Return the [x, y] coordinate for the center point of the cell that contains the specified text.  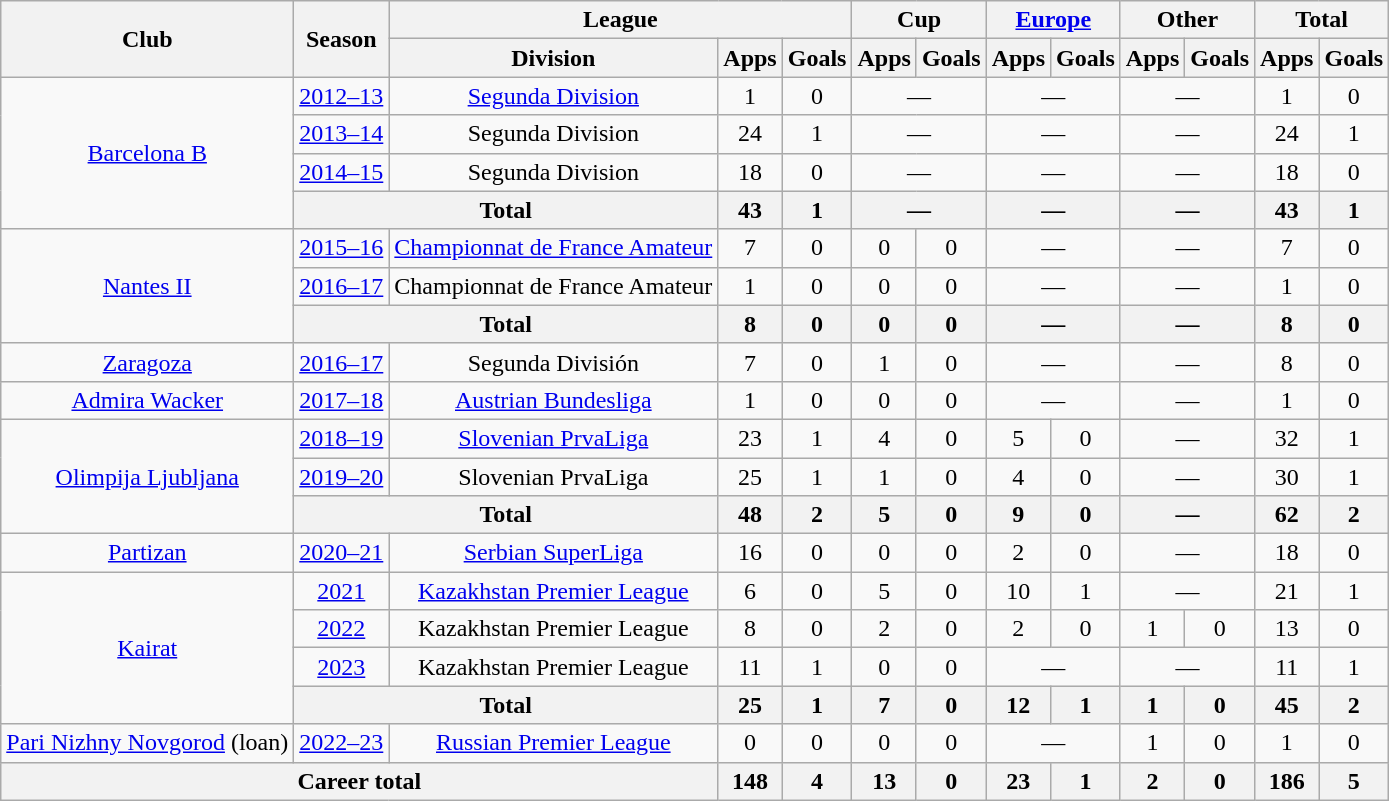
30 [1287, 477]
Olimpija Ljubljana [148, 476]
2021 [342, 591]
16 [750, 553]
2023 [342, 667]
Europe [1053, 20]
2013–14 [342, 134]
Division [554, 58]
2015–16 [342, 248]
Nantes II [148, 286]
2014–15 [342, 172]
48 [750, 515]
10 [1018, 591]
2022–23 [342, 743]
Other [1187, 20]
League [620, 20]
Club [148, 39]
Kairat [148, 648]
2018–19 [342, 438]
62 [1287, 515]
Career total [360, 781]
Admira Wacker [148, 400]
Serbian SuperLiga [554, 553]
Russian Premier League [554, 743]
Cup [919, 20]
45 [1287, 705]
2019–20 [342, 477]
Zaragoza [148, 362]
Partizan [148, 553]
9 [1018, 515]
2022 [342, 629]
32 [1287, 438]
6 [750, 591]
Pari Nizhny Novgorod (loan) [148, 743]
Barcelona B [148, 153]
186 [1287, 781]
Season [342, 39]
Austrian Bundesliga [554, 400]
21 [1287, 591]
148 [750, 781]
2017–18 [342, 400]
12 [1018, 705]
2020–21 [342, 553]
2012–13 [342, 96]
Segunda División [554, 362]
